Return the (X, Y) coordinate for the center point of the cell that contains the specified text.  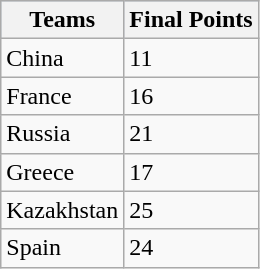
Final Points (191, 20)
16 (191, 96)
Russia (62, 134)
Spain (62, 248)
25 (191, 210)
24 (191, 248)
China (62, 58)
Teams (62, 20)
21 (191, 134)
11 (191, 58)
France (62, 96)
17 (191, 172)
Greece (62, 172)
Kazakhstan (62, 210)
